Find where the given text appears and provide that cell's center as (x, y) coordinate. 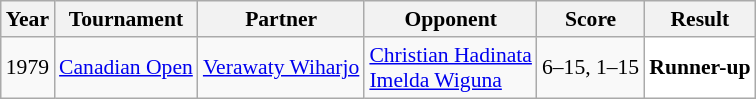
1979 (28, 68)
6–15, 1–15 (590, 68)
Result (700, 19)
Canadian Open (126, 68)
Tournament (126, 19)
Partner (281, 19)
Verawaty Wiharjo (281, 68)
Christian Hadinata Imelda Wiguna (450, 68)
Year (28, 19)
Runner-up (700, 68)
Opponent (450, 19)
Score (590, 19)
